Provide the [X, Y] coordinate of the cell's center where the given text is located.  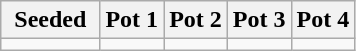
Pot 1 [132, 20]
Pot 3 [259, 20]
Pot 4 [323, 20]
Seeded [50, 20]
Pot 2 [196, 20]
